Provide the [X, Y] coordinate of the cell's center where the given text is located.  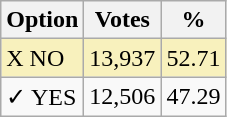
13,937 [122, 58]
X NO [42, 58]
47.29 [194, 97]
Option [42, 20]
✓ YES [42, 97]
12,506 [122, 97]
Votes [122, 20]
% [194, 20]
52.71 [194, 58]
